Capture the cell that displays the provided text and extract its [X, Y] central coordinate. 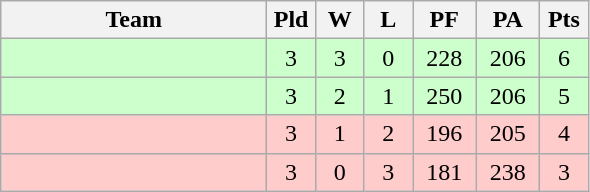
PA [508, 20]
Team [134, 20]
238 [508, 172]
228 [444, 58]
4 [564, 134]
6 [564, 58]
L [388, 20]
PF [444, 20]
196 [444, 134]
250 [444, 96]
Pts [564, 20]
W [340, 20]
5 [564, 96]
205 [508, 134]
181 [444, 172]
Pld [292, 20]
